Return [x, y] of the center of cell containing provided text 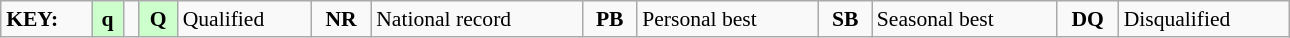
Disqualified [1204, 19]
q [108, 19]
Q [158, 19]
SB [846, 19]
NR [341, 19]
National record [476, 19]
Seasonal best [964, 19]
KEY: [46, 19]
PB [610, 19]
DQ [1088, 19]
Personal best [728, 19]
Qualified [244, 19]
